Pinpoint the cell where the given text exists, returning its (X, Y) midpoint coordinate. 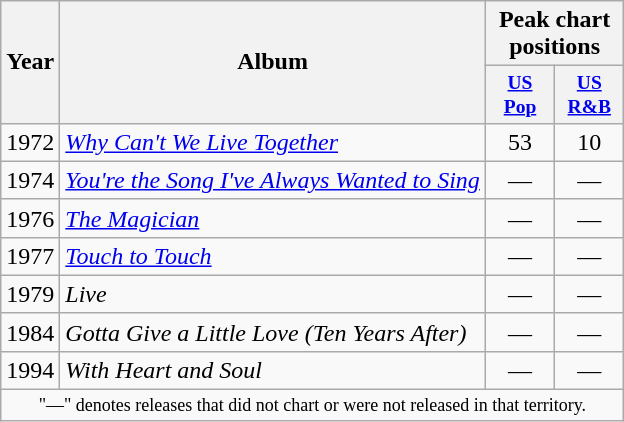
Year (30, 62)
"—" denotes releases that did not chart or were not released in that territory. (312, 406)
US R&B (590, 94)
10 (590, 142)
1976 (30, 218)
1984 (30, 332)
You're the Song I've Always Wanted to Sing (273, 180)
1977 (30, 256)
1974 (30, 180)
Album (273, 62)
1972 (30, 142)
1979 (30, 294)
1994 (30, 370)
With Heart and Soul (273, 370)
Peak chart positions (554, 34)
The Magician (273, 218)
Touch to Touch (273, 256)
Gotta Give a Little Love (Ten Years After) (273, 332)
US Pop (520, 94)
Why Can't We Live Together (273, 142)
Live (273, 294)
53 (520, 142)
